Search for the cell housing the specified text and yield its [x, y] center coordinate. 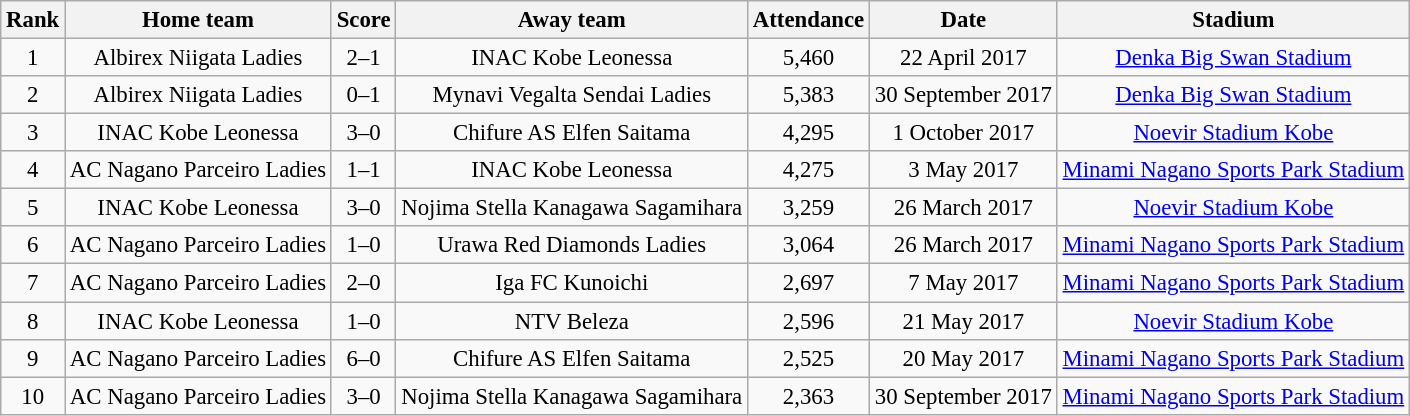
3 [33, 133]
Urawa Red Diamonds Ladies [572, 245]
7 May 2017 [963, 283]
7 [33, 283]
0–1 [364, 95]
Away team [572, 20]
21 May 2017 [963, 321]
3,064 [809, 245]
3,259 [809, 208]
9 [33, 358]
Attendance [809, 20]
1–1 [364, 170]
6 [33, 245]
5,460 [809, 58]
4,275 [809, 170]
NTV Beleza [572, 321]
20 May 2017 [963, 358]
2,525 [809, 358]
Stadium [1233, 20]
4 [33, 170]
1 October 2017 [963, 133]
2 [33, 95]
Date [963, 20]
2,697 [809, 283]
Rank [33, 20]
2–1 [364, 58]
3 May 2017 [963, 170]
5 [33, 208]
Mynavi Vegalta Sendai Ladies [572, 95]
2,363 [809, 396]
4,295 [809, 133]
Iga FC Kunoichi [572, 283]
Home team [198, 20]
2–0 [364, 283]
5,383 [809, 95]
10 [33, 396]
6–0 [364, 358]
1 [33, 58]
Score [364, 20]
8 [33, 321]
2,596 [809, 321]
22 April 2017 [963, 58]
